Locate the cell with the specified text and output its [x, y] center coordinate. 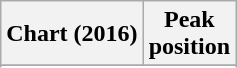
Peak position [189, 34]
Chart (2016) [72, 34]
